For the text-containing cell, return its midpoint in [X, Y] coordinate format. 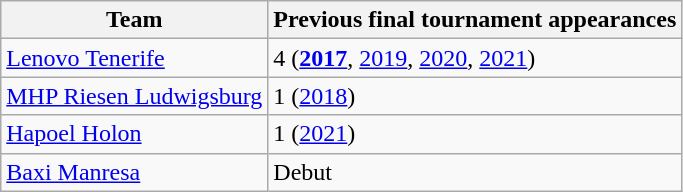
Lenovo Tenerife [134, 58]
Baxi Manresa [134, 172]
1 (2018) [475, 96]
MHP Riesen Ludwigsburg [134, 96]
Hapoel Holon [134, 134]
1 (2021) [475, 134]
4 (2017, 2019, 2020, 2021) [475, 58]
Team [134, 20]
Debut [475, 172]
Previous final tournament appearances [475, 20]
